Return the [x, y] coordinate for the center point of the cell that contains the specified text.  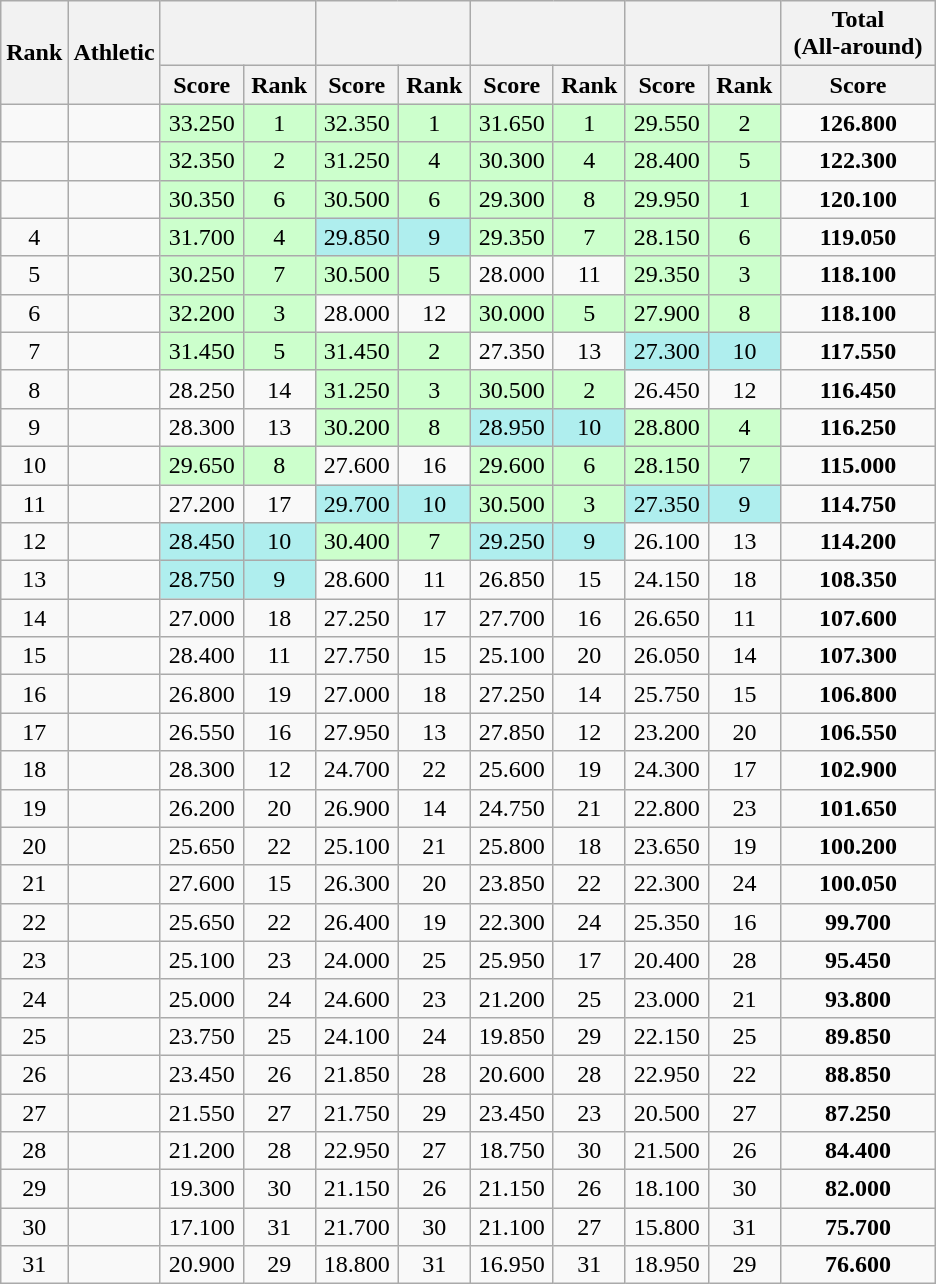
107.600 [858, 618]
114.750 [858, 503]
23.200 [666, 732]
106.800 [858, 694]
26.800 [202, 694]
23.650 [666, 846]
26.400 [356, 922]
Total(All-around) [858, 34]
32.200 [202, 313]
23.750 [202, 1036]
99.700 [858, 922]
27.750 [356, 656]
75.700 [858, 1227]
28.750 [202, 580]
95.450 [858, 960]
21.700 [356, 1227]
27.900 [666, 313]
30.000 [512, 313]
30.400 [356, 542]
24.150 [666, 580]
87.250 [858, 1113]
26.650 [666, 618]
18.100 [666, 1189]
Athletic [114, 52]
28.450 [202, 542]
24.750 [512, 808]
29.850 [356, 237]
27.300 [666, 351]
108.350 [858, 580]
26.300 [356, 884]
31.700 [202, 237]
120.100 [858, 199]
107.300 [858, 656]
76.600 [858, 1265]
26.900 [356, 808]
31.650 [512, 123]
29.650 [202, 465]
115.000 [858, 465]
21.550 [202, 1113]
116.450 [858, 389]
28.250 [202, 389]
21.500 [666, 1151]
28.800 [666, 427]
30.250 [202, 275]
102.900 [858, 770]
25.000 [202, 998]
20.500 [666, 1113]
88.850 [858, 1074]
27.950 [356, 732]
25.800 [512, 846]
29.300 [512, 199]
28.950 [512, 427]
16.950 [512, 1265]
29.950 [666, 199]
22.800 [666, 808]
24.600 [356, 998]
21.750 [356, 1113]
18.750 [512, 1151]
29.550 [666, 123]
117.550 [858, 351]
25.350 [666, 922]
82.000 [858, 1189]
18.800 [356, 1265]
24.300 [666, 770]
116.250 [858, 427]
101.650 [858, 808]
30.350 [202, 199]
20.900 [202, 1265]
28.600 [356, 580]
26.200 [202, 808]
19.850 [512, 1036]
30.300 [512, 161]
25.950 [512, 960]
122.300 [858, 161]
126.800 [858, 123]
24.700 [356, 770]
26.050 [666, 656]
84.400 [858, 1151]
23.850 [512, 884]
23.000 [666, 998]
19.300 [202, 1189]
20.600 [512, 1074]
29.600 [512, 465]
33.250 [202, 123]
26.100 [666, 542]
17.100 [202, 1227]
21.850 [356, 1074]
22.150 [666, 1036]
26.850 [512, 580]
20.400 [666, 960]
26.450 [666, 389]
114.200 [858, 542]
26.550 [202, 732]
29.700 [356, 503]
27.700 [512, 618]
119.050 [858, 237]
29.250 [512, 542]
100.200 [858, 846]
100.050 [858, 884]
27.200 [202, 503]
25.750 [666, 694]
93.800 [858, 998]
18.950 [666, 1265]
106.550 [858, 732]
21.100 [512, 1227]
25.600 [512, 770]
24.100 [356, 1036]
15.800 [666, 1227]
89.850 [858, 1036]
30.200 [356, 427]
27.850 [512, 732]
24.000 [356, 960]
